Pinpoint the cell where the given text exists, returning its [x, y] midpoint coordinate. 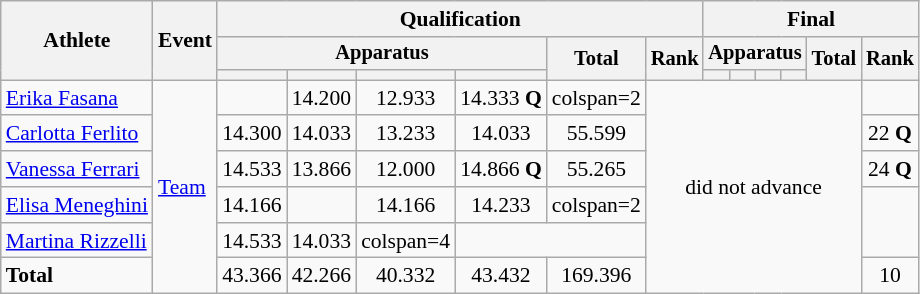
Erika Fasana [77, 98]
12.933 [406, 98]
14.233 [501, 205]
Athlete [77, 40]
42.266 [322, 276]
colspan=4 [406, 241]
12.000 [406, 169]
14.333 Q [501, 98]
14.300 [252, 134]
24 Q [890, 169]
Qualification [460, 19]
55.265 [596, 169]
22 Q [890, 134]
did not advance [754, 187]
14.200 [322, 98]
13.233 [406, 134]
Final [810, 19]
40.332 [406, 276]
10 [890, 276]
Event [185, 40]
Martina Rizzelli [77, 241]
Carlotta Ferlito [77, 134]
13.866 [322, 169]
Elisa Meneghini [77, 205]
55.599 [596, 134]
43.432 [501, 276]
14.866 Q [501, 169]
43.366 [252, 276]
Team [185, 187]
169.396 [596, 276]
Vanessa Ferrari [77, 169]
